Provide the (x, y) coordinate of the cell's center where the given text is located.  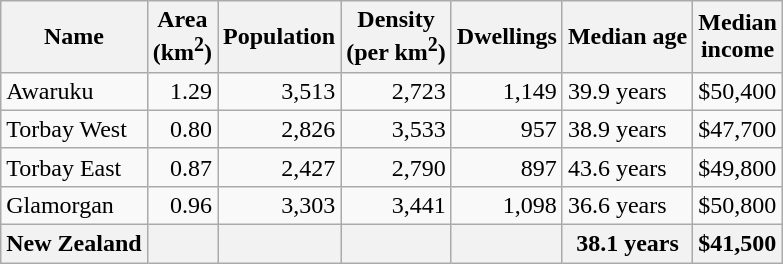
3,513 (280, 91)
1,098 (506, 205)
Name (74, 37)
2,723 (396, 91)
0.80 (182, 129)
Medianincome (738, 37)
New Zealand (74, 244)
38.1 years (627, 244)
2,790 (396, 167)
3,533 (396, 129)
$50,400 (738, 91)
0.87 (182, 167)
2,826 (280, 129)
Awaruku (74, 91)
Glamorgan (74, 205)
Median age (627, 37)
897 (506, 167)
$41,500 (738, 244)
39.9 years (627, 91)
$50,800 (738, 205)
Torbay West (74, 129)
957 (506, 129)
1.29 (182, 91)
Population (280, 37)
3,303 (280, 205)
36.6 years (627, 205)
Dwellings (506, 37)
Density(per km2) (396, 37)
3,441 (396, 205)
1,149 (506, 91)
Area(km2) (182, 37)
43.6 years (627, 167)
$47,700 (738, 129)
$49,800 (738, 167)
0.96 (182, 205)
38.9 years (627, 129)
2,427 (280, 167)
Torbay East (74, 167)
